Identify which cell holds the provided text, then report its [X, Y] central coordinate. 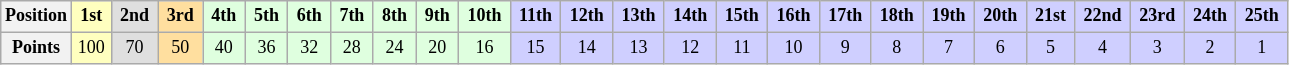
23rd [1157, 16]
19th [949, 16]
4 [1103, 48]
5 [1050, 48]
14th [690, 16]
1 [1262, 48]
2 [1210, 48]
16 [485, 48]
21st [1050, 16]
1st [91, 16]
13 [639, 48]
3 [1157, 48]
13th [639, 16]
22nd [1103, 16]
4th [224, 16]
11 [742, 48]
70 [134, 48]
18th [897, 16]
20th [1000, 16]
5th [266, 16]
17th [845, 16]
Position [36, 16]
12 [690, 48]
24th [1210, 16]
40 [224, 48]
14 [587, 48]
7th [352, 16]
15 [536, 48]
20 [438, 48]
11th [536, 16]
10th [485, 16]
7 [949, 48]
32 [310, 48]
16th [794, 16]
3rd [180, 16]
15th [742, 16]
Points [36, 48]
9 [845, 48]
6th [310, 16]
6 [1000, 48]
2nd [134, 16]
36 [266, 48]
8 [897, 48]
10 [794, 48]
12th [587, 16]
8th [394, 16]
25th [1262, 16]
9th [438, 16]
28 [352, 48]
24 [394, 48]
100 [91, 48]
50 [180, 48]
